Return the (x, y) coordinate for the center point of the cell that contains the specified text.  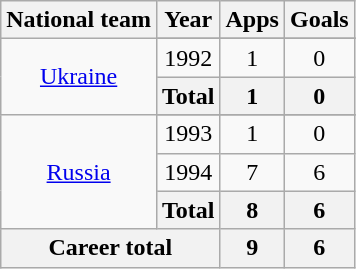
1992 (188, 58)
Goals (319, 20)
Apps (252, 20)
Year (188, 20)
1993 (188, 134)
1994 (188, 172)
National team (79, 20)
7 (252, 172)
Russia (79, 172)
Ukraine (79, 77)
Career total (110, 248)
9 (252, 248)
8 (252, 210)
